Pinpoint the cell where the given text exists, returning its (X, Y) midpoint coordinate. 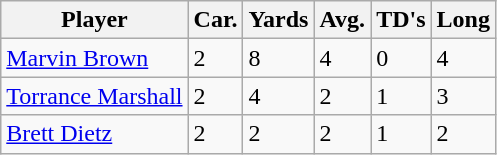
Player (94, 20)
TD's (401, 20)
3 (463, 96)
8 (278, 58)
Car. (216, 20)
Yards (278, 20)
Avg. (342, 20)
0 (401, 58)
Brett Dietz (94, 134)
Marvin Brown (94, 58)
Long (463, 20)
Torrance Marshall (94, 96)
